Determine the (x, y) coordinate at the center of the cell enclosing the given text.  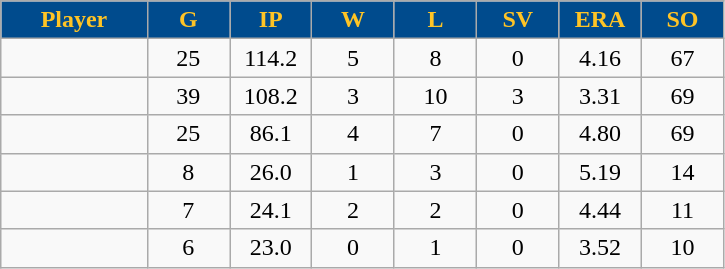
3.52 (600, 248)
IP (271, 20)
Player (74, 20)
ERA (600, 20)
6 (188, 248)
3.31 (600, 96)
108.2 (271, 96)
SV (518, 20)
4 (353, 134)
4.44 (600, 210)
5.19 (600, 172)
4.16 (600, 58)
W (353, 20)
G (188, 20)
5 (353, 58)
11 (682, 210)
SO (682, 20)
86.1 (271, 134)
39 (188, 96)
4.80 (600, 134)
114.2 (271, 58)
26.0 (271, 172)
23.0 (271, 248)
14 (682, 172)
24.1 (271, 210)
67 (682, 58)
L (435, 20)
